Return the [X, Y] coordinate for the center point of the cell that contains the specified text.  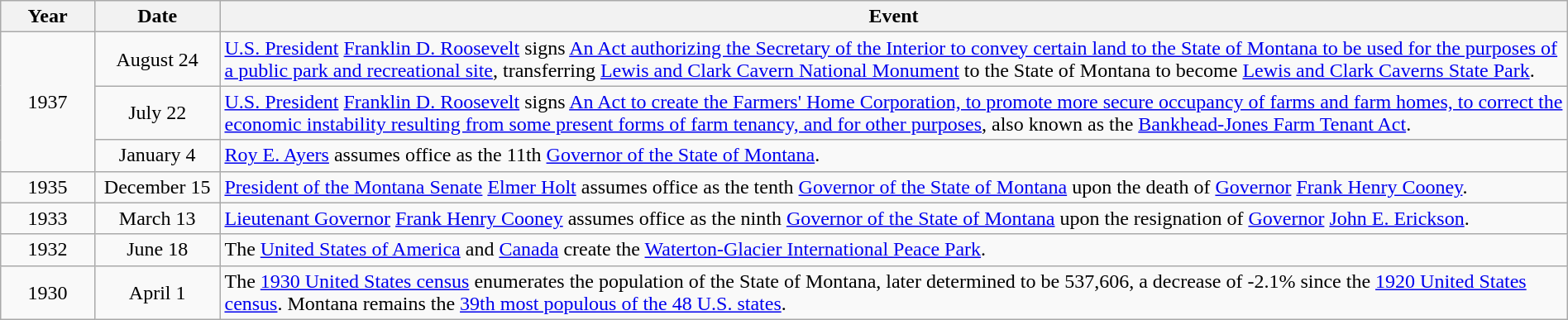
1935 [48, 187]
The United States of America and Canada create the Waterton-Glacier International Peace Park. [893, 250]
Roy E. Ayers assumes office as the 11th Governor of the State of Montana. [893, 155]
June 18 [157, 250]
1937 [48, 102]
Event [893, 17]
December 15 [157, 187]
March 13 [157, 218]
August 24 [157, 60]
January 4 [157, 155]
July 22 [157, 112]
Date [157, 17]
1932 [48, 250]
April 1 [157, 293]
1930 [48, 293]
1933 [48, 218]
Year [48, 17]
